Identify which cell holds the provided text, then report its (X, Y) central coordinate. 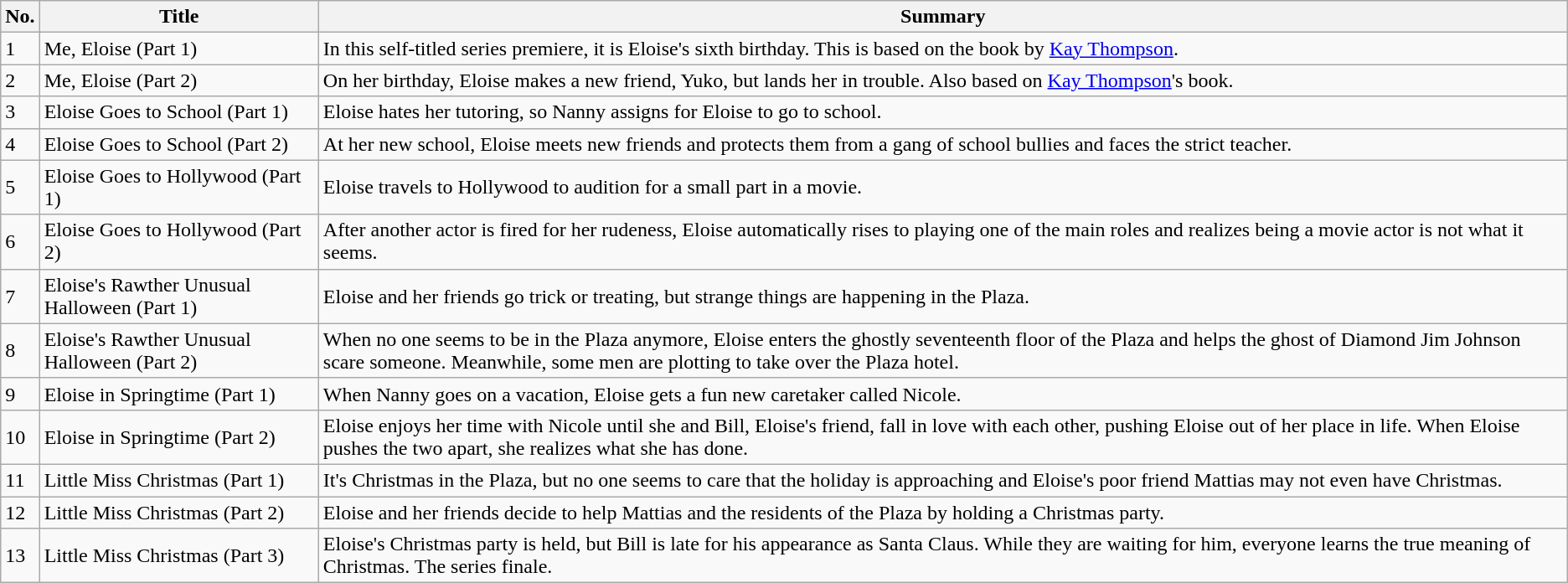
Eloise and her friends go trick or treating, but strange things are happening in the Plaza. (943, 297)
Eloise in Springtime (Part 1) (179, 394)
Little Miss Christmas (Part 2) (179, 512)
No. (20, 17)
Eloise's Rawther Unusual Halloween (Part 2) (179, 350)
6 (20, 241)
7 (20, 297)
Eloise Goes to Hollywood (Part 1) (179, 188)
Eloise's Rawther Unusual Halloween (Part 1) (179, 297)
It's Christmas in the Plaza, but no one seems to care that the holiday is approaching and Eloise's poor friend Mattias may not even have Christmas. (943, 480)
9 (20, 394)
Eloise and her friends decide to help Mattias and the residents of the Plaza by holding a Christmas party. (943, 512)
1 (20, 49)
Little Miss Christmas (Part 3) (179, 556)
Title (179, 17)
2 (20, 80)
On her birthday, Eloise makes a new friend, Yuko, but lands her in trouble. Also based on Kay Thompson's book. (943, 80)
11 (20, 480)
4 (20, 144)
At her new school, Eloise meets new friends and protects them from a gang of school bullies and faces the strict teacher. (943, 144)
13 (20, 556)
Eloise hates her tutoring, so Nanny assigns for Eloise to go to school. (943, 112)
Eloise Goes to School (Part 1) (179, 112)
5 (20, 188)
Me, Eloise (Part 2) (179, 80)
Little Miss Christmas (Part 1) (179, 480)
Me, Eloise (Part 1) (179, 49)
3 (20, 112)
Eloise in Springtime (Part 2) (179, 437)
In this self-titled series premiere, it is Eloise's sixth birthday. This is based on the book by Kay Thompson. (943, 49)
8 (20, 350)
Eloise travels to Hollywood to audition for a small part in a movie. (943, 188)
12 (20, 512)
10 (20, 437)
Eloise Goes to Hollywood (Part 2) (179, 241)
Summary (943, 17)
Eloise Goes to School (Part 2) (179, 144)
When Nanny goes on a vacation, Eloise gets a fun new caretaker called Nicole. (943, 394)
